Locate the cell with the specified text and output its (x, y) center coordinate. 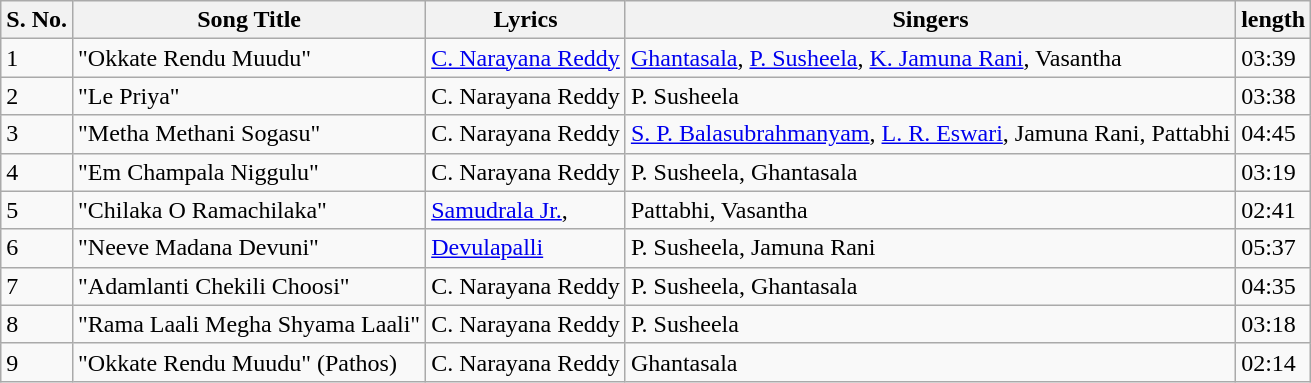
Song Title (248, 20)
"Adamlanti Chekili Choosi" (248, 286)
Samudrala Jr., (526, 210)
"Chilaka O Ramachilaka" (248, 210)
"Neeve Madana Devuni" (248, 248)
Devulapalli (526, 248)
4 (37, 172)
03:39 (1274, 58)
04:45 (1274, 134)
S. No. (37, 20)
S. P. Balasubrahmanyam, L. R. Eswari, Jamuna Rani, Pattabhi (930, 134)
3 (37, 134)
P. Susheela, Jamuna Rani (930, 248)
03:38 (1274, 96)
05:37 (1274, 248)
02:41 (1274, 210)
5 (37, 210)
"Rama Laali Megha Shyama Laali" (248, 324)
02:14 (1274, 362)
Singers (930, 20)
2 (37, 96)
"Le Priya" (248, 96)
"Okkate Rendu Muudu" (248, 58)
Ghantasala (930, 362)
"Okkate Rendu Muudu" (Pathos) (248, 362)
03:18 (1274, 324)
1 (37, 58)
7 (37, 286)
Lyrics (526, 20)
length (1274, 20)
6 (37, 248)
Ghantasala, P. Susheela, K. Jamuna Rani, Vasantha (930, 58)
"Metha Methani Sogasu" (248, 134)
04:35 (1274, 286)
"Em Champala Niggulu" (248, 172)
Pattabhi, Vasantha (930, 210)
03:19 (1274, 172)
9 (37, 362)
8 (37, 324)
